Provide the (x, y) coordinate of the cell's center where the given text is located.  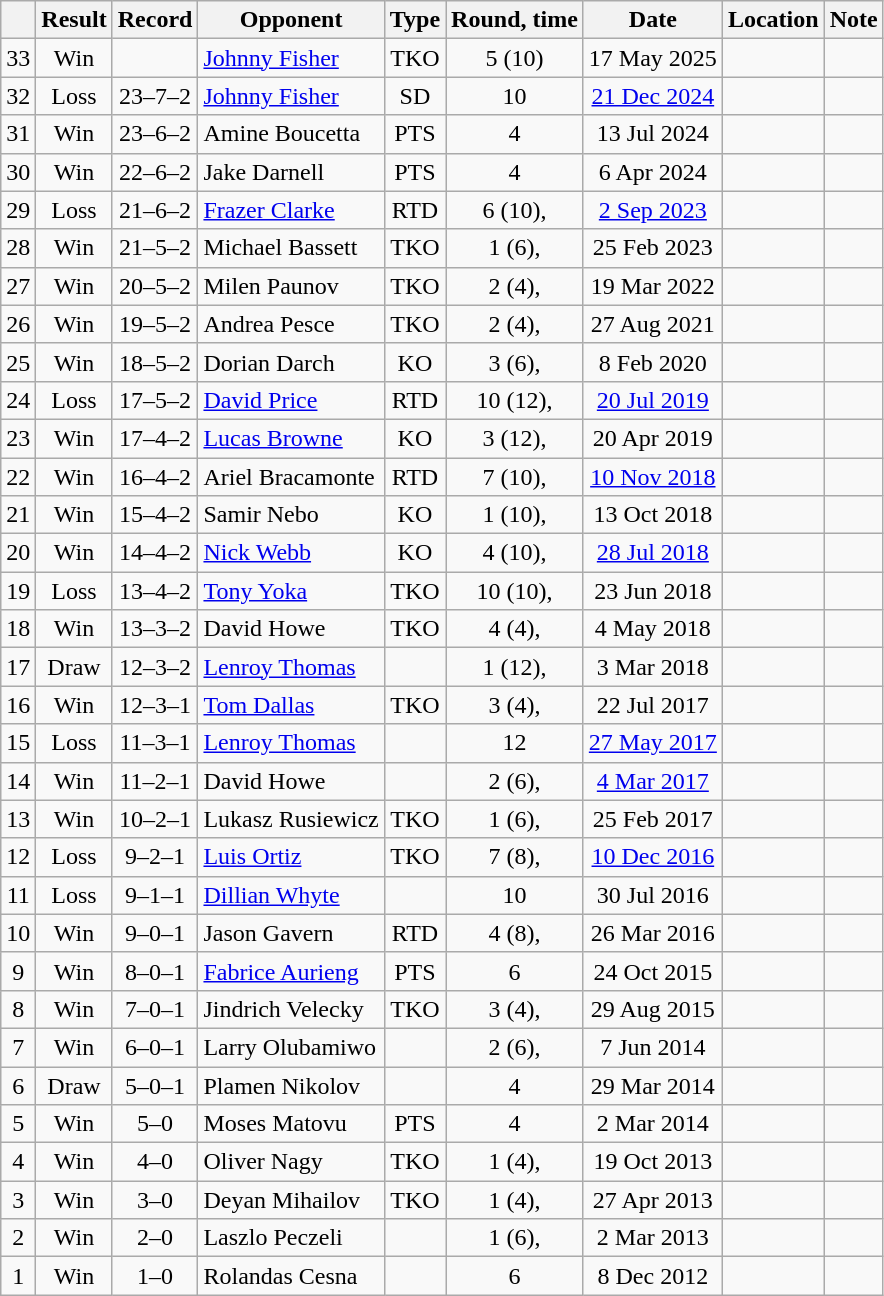
Record (155, 20)
Type (414, 20)
12–3–1 (155, 705)
20 Jul 2019 (652, 400)
1 (10), (515, 515)
Tony Yoka (291, 591)
30 (18, 172)
5–0–1 (155, 1085)
20 Apr 2019 (652, 438)
18–5–2 (155, 362)
8–0–1 (155, 971)
Lukasz Rusiewicz (291, 819)
23–6–2 (155, 134)
19–5–2 (155, 324)
7 (8), (515, 857)
8 Feb 2020 (652, 362)
16 (18, 705)
10–2–1 (155, 819)
13 Oct 2018 (652, 515)
5 (10) (515, 58)
Round, time (515, 20)
9–1–1 (155, 895)
23–7–2 (155, 96)
Nick Webb (291, 553)
Jindrich Velecky (291, 1009)
20 (18, 553)
11–2–1 (155, 781)
Andrea Pesce (291, 324)
Location (773, 20)
19 Mar 2022 (652, 286)
23 Jun 2018 (652, 591)
Note (854, 20)
27 May 2017 (652, 743)
29 Aug 2015 (652, 1009)
2–0 (155, 1238)
2 Sep 2023 (652, 210)
32 (18, 96)
9–2–1 (155, 857)
13 Jul 2024 (652, 134)
17–5–2 (155, 400)
4 Mar 2017 (652, 781)
2 Mar 2013 (652, 1238)
David Price (291, 400)
3 (18, 1200)
Plamen Nikolov (291, 1085)
14 (18, 781)
2 (18, 1238)
25 Feb 2017 (652, 819)
Moses Matovu (291, 1124)
16–4–2 (155, 477)
18 (18, 629)
9–0–1 (155, 933)
10 (10), (515, 591)
10 Dec 2016 (652, 857)
8 (18, 1009)
11 (18, 895)
Tom Dallas (291, 705)
15–4–2 (155, 515)
25 (18, 362)
29 (18, 210)
4 (8), (515, 933)
27 Apr 2013 (652, 1200)
22 (18, 477)
Dorian Darch (291, 362)
Milen Paunov (291, 286)
Fabrice Aurieng (291, 971)
7 (10), (515, 477)
6 (10), (515, 210)
4 May 2018 (652, 629)
23 (18, 438)
SD (414, 96)
14–4–2 (155, 553)
17–4–2 (155, 438)
12–3–2 (155, 667)
Oliver Nagy (291, 1162)
1 (18, 1276)
6–0–1 (155, 1047)
4–0 (155, 1162)
Rolandas Cesna (291, 1276)
19 (18, 591)
2 Mar 2014 (652, 1124)
13–4–2 (155, 591)
19 Oct 2013 (652, 1162)
Jake Darnell (291, 172)
15 (18, 743)
33 (18, 58)
1–0 (155, 1276)
21–6–2 (155, 210)
3 (6), (515, 362)
26 (18, 324)
Frazer Clarke (291, 210)
17 May 2025 (652, 58)
13 (18, 819)
22–6–2 (155, 172)
7 Jun 2014 (652, 1047)
Amine Boucetta (291, 134)
28 Jul 2018 (652, 553)
26 Mar 2016 (652, 933)
20–5–2 (155, 286)
Lucas Browne (291, 438)
1 (12), (515, 667)
17 (18, 667)
Michael Bassett (291, 248)
7–0–1 (155, 1009)
21 Dec 2024 (652, 96)
3 Mar 2018 (652, 667)
10 (12), (515, 400)
21 (18, 515)
22 Jul 2017 (652, 705)
9 (18, 971)
4 (10), (515, 553)
6 Apr 2024 (652, 172)
29 Mar 2014 (652, 1085)
31 (18, 134)
27 (18, 286)
11–3–1 (155, 743)
Dillian Whyte (291, 895)
Opponent (291, 20)
7 (18, 1047)
Samir Nebo (291, 515)
21–5–2 (155, 248)
Result (74, 20)
Jason Gavern (291, 933)
Deyan Mihailov (291, 1200)
24 Oct 2015 (652, 971)
Ariel Bracamonte (291, 477)
5–0 (155, 1124)
27 Aug 2021 (652, 324)
3–0 (155, 1200)
10 Nov 2018 (652, 477)
28 (18, 248)
3 (12), (515, 438)
5 (18, 1124)
24 (18, 400)
30 Jul 2016 (652, 895)
13–3–2 (155, 629)
Luis Ortiz (291, 857)
4 (4), (515, 629)
Larry Olubamiwo (291, 1047)
Laszlo Peczeli (291, 1238)
Date (652, 20)
8 Dec 2012 (652, 1276)
25 Feb 2023 (652, 248)
